Identify which cell holds the provided text, then report its (x, y) central coordinate. 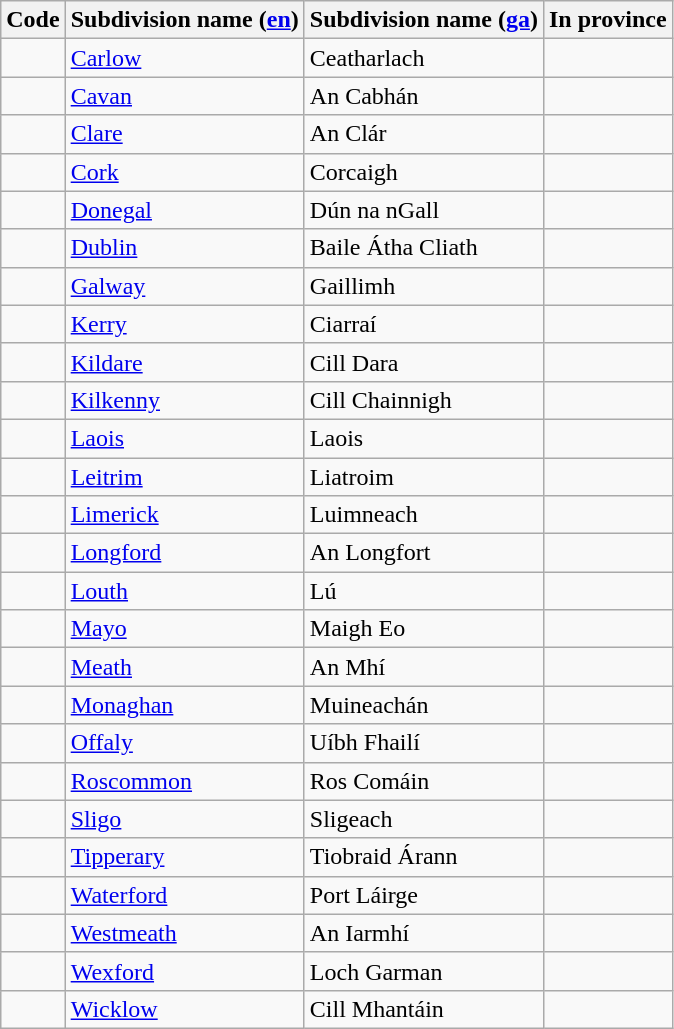
Leitrim (184, 477)
Baile Átha Cliath (424, 248)
Tiobraid Árann (424, 857)
Roscommon (184, 781)
Subdivision name (en) (184, 20)
Clare (184, 134)
Limerick (184, 515)
Kildare (184, 362)
Longford (184, 553)
Luimneach (424, 515)
Kerry (184, 324)
Wicklow (184, 1009)
An Clár (424, 134)
Corcaigh (424, 172)
Tipperary (184, 857)
Cork (184, 172)
Port Láirge (424, 895)
In province (608, 20)
Cill Dara (424, 362)
Muineachán (424, 705)
Cill Chainnigh (424, 400)
Subdivision name (ga) (424, 20)
Westmeath (184, 933)
Louth (184, 591)
An Iarmhí (424, 933)
Monaghan (184, 705)
Maigh Eo (424, 629)
Galway (184, 286)
Waterford (184, 895)
Sligo (184, 819)
Kilkenny (184, 400)
Liatroim (424, 477)
An Cabhán (424, 96)
Dún na nGall (424, 210)
Gaillimh (424, 286)
Uíbh Fhailí (424, 743)
Cill Mhantáin (424, 1009)
Code (33, 20)
Mayo (184, 629)
Wexford (184, 971)
Ceatharlach (424, 58)
An Longfort (424, 553)
Ros Comáin (424, 781)
Sligeach (424, 819)
Carlow (184, 58)
Meath (184, 667)
Ciarraí (424, 324)
Donegal (184, 210)
Cavan (184, 96)
An Mhí (424, 667)
Dublin (184, 248)
Lú (424, 591)
Offaly (184, 743)
Loch Garman (424, 971)
